From the cell containing the given text, extract its center point as [x, y] coordinate. 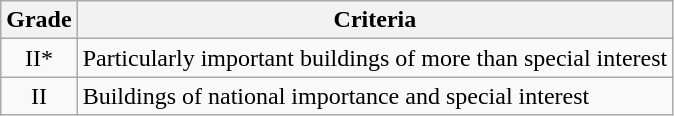
Criteria [375, 20]
Particularly important buildings of more than special interest [375, 58]
II* [39, 58]
II [39, 96]
Grade [39, 20]
Buildings of national importance and special interest [375, 96]
